Return [X, Y] of the center of cell containing provided text 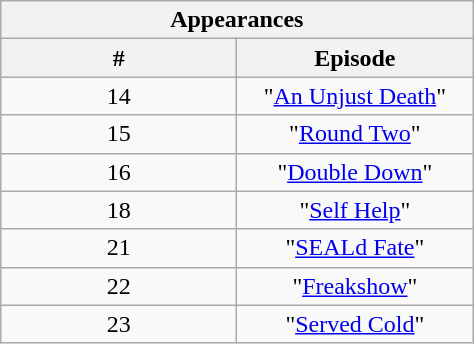
15 [119, 134]
"An Unjust Death" [355, 96]
16 [119, 172]
18 [119, 210]
"Freakshow" [355, 286]
22 [119, 286]
21 [119, 248]
"Self Help" [355, 210]
23 [119, 324]
"Round Two" [355, 134]
# [119, 58]
14 [119, 96]
"SEALd Fate" [355, 248]
Appearances [237, 20]
"Double Down" [355, 172]
Episode [355, 58]
"Served Cold" [355, 324]
